Identify which cell holds the provided text, then report its (x, y) central coordinate. 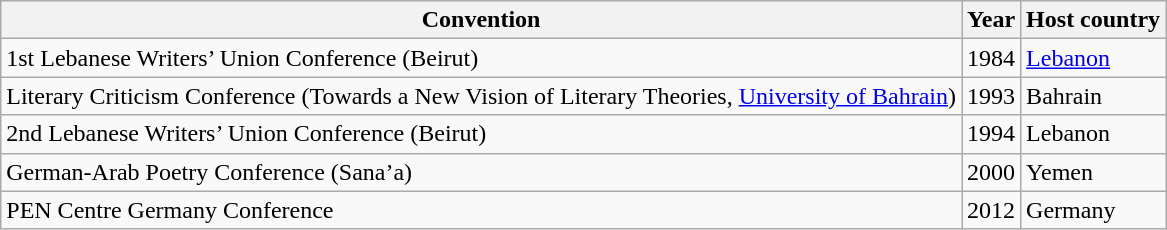
PEN Centre Germany Conference (482, 210)
1st Lebanese Writers’ Union Conference (Beirut) (482, 58)
Host country (1094, 20)
1994 (992, 134)
German-Arab Poetry Conference (Sana’a) (482, 172)
Year (992, 20)
Literary Criticism Conference (Towards a New Vision of Literary Theories, University of Bahrain) (482, 96)
Convention (482, 20)
2nd Lebanese Writers’ Union Conference (Beirut) (482, 134)
Yemen (1094, 172)
2012 (992, 210)
Bahrain (1094, 96)
Germany (1094, 210)
2000 (992, 172)
1993 (992, 96)
1984 (992, 58)
